Output the (x, y) coordinate of the center of the cell containing the given text.  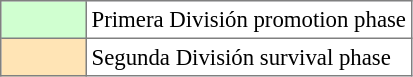
Segunda División survival phase (248, 57)
Primera División promotion phase (248, 20)
